Return (X, Y) of the center of cell containing provided text 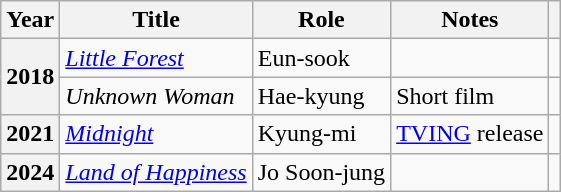
Short film (470, 96)
Kyung-mi (321, 134)
TVING release (470, 134)
2021 (30, 134)
2024 (30, 172)
Eun-sook (321, 58)
Role (321, 20)
Little Forest (156, 58)
Midnight (156, 134)
Notes (470, 20)
Unknown Woman (156, 96)
Year (30, 20)
Land of Happiness (156, 172)
Jo Soon-jung (321, 172)
2018 (30, 77)
Title (156, 20)
Hae-kyung (321, 96)
